Return the [X, Y] coordinate for the center point of the cell that contains the specified text.  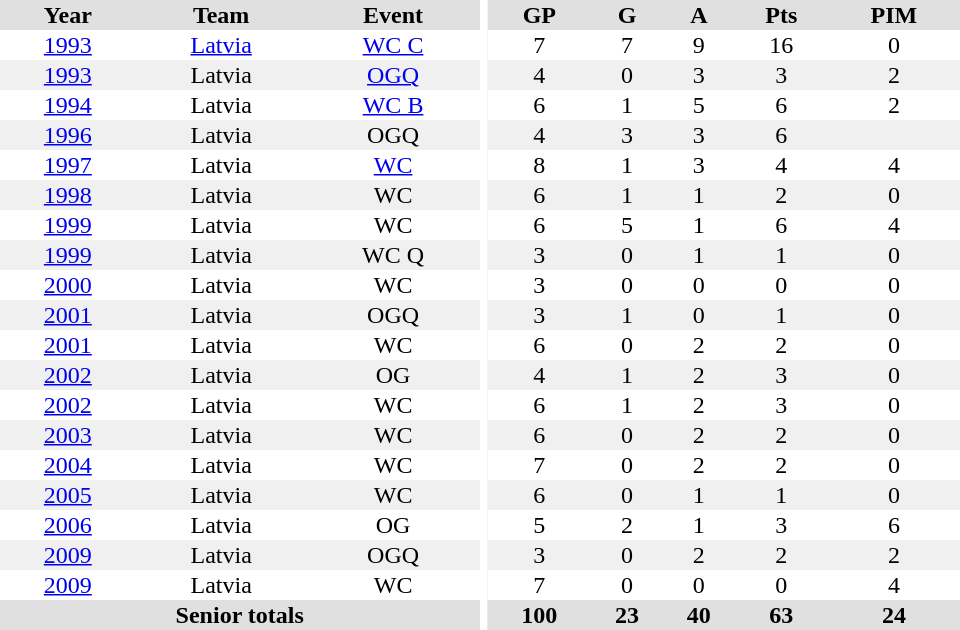
1998 [68, 195]
40 [699, 615]
Senior totals [240, 615]
100 [539, 615]
1997 [68, 165]
16 [782, 45]
9 [699, 45]
WC C [394, 45]
Event [394, 15]
1996 [68, 135]
8 [539, 165]
A [699, 15]
2003 [68, 435]
23 [627, 615]
2000 [68, 285]
2005 [68, 495]
GP [539, 15]
WC B [394, 105]
1994 [68, 105]
2006 [68, 525]
WC Q [394, 255]
2004 [68, 465]
63 [782, 615]
Year [68, 15]
Pts [782, 15]
G [627, 15]
Team [222, 15]
PIM [894, 15]
24 [894, 615]
